For the text-containing cell, return its midpoint in (x, y) coordinate format. 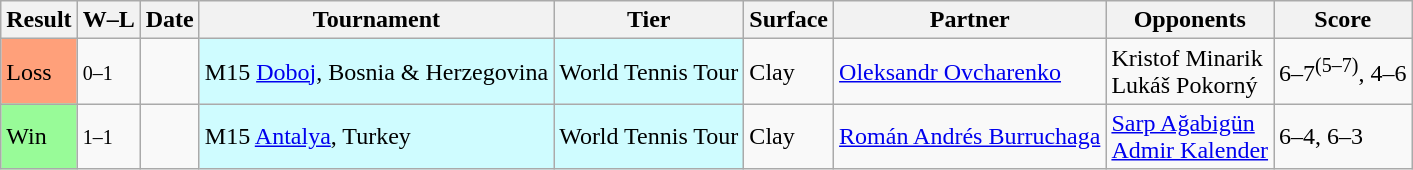
Román Andrés Burruchaga (970, 136)
Sarp Ağabigün Admir Kalender (1190, 136)
Score (1343, 20)
M15 Antalya, Turkey (376, 136)
Tournament (376, 20)
Loss (39, 72)
Date (170, 20)
Partner (970, 20)
Opponents (1190, 20)
Oleksandr Ovcharenko (970, 72)
1–1 (108, 136)
6–7(5–7), 4–6 (1343, 72)
W–L (108, 20)
Kristof Minarik Lukáš Pokorný (1190, 72)
Surface (789, 20)
Result (39, 20)
M15 Doboj, Bosnia & Herzegovina (376, 72)
Tier (649, 20)
6–4, 6–3 (1343, 136)
Win (39, 136)
0–1 (108, 72)
